Return the (X, Y) coordinate for the center point of the cell that contains the specified text.  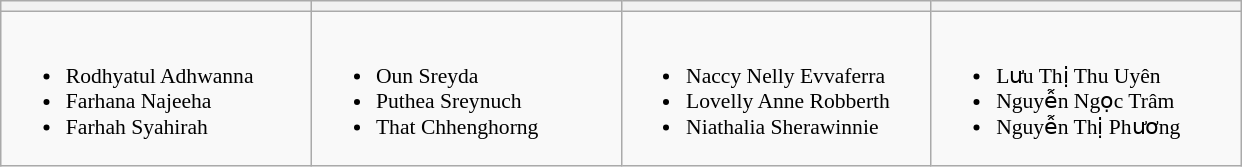
Oun SreydaPuthea SreynuchThat Chhenghorng (466, 88)
Rodhyatul AdhwannaFarhana NajeehaFarhah Syahirah (156, 88)
Lưu Thị Thu UyênNguyễn Ngọc TrâmNguyễn Thị Phương (1086, 88)
Naccy Nelly EvvaferraLovelly Anne RobberthNiathalia Sherawinnie (776, 88)
